Return the [x, y] coordinate for the center point of the cell that contains the specified text.  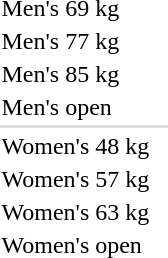
Women's 63 kg [76, 212]
Men's 77 kg [76, 41]
Women's 48 kg [76, 146]
Women's 57 kg [76, 179]
Men's open [76, 107]
Men's 85 kg [76, 74]
